Determine the [X, Y] coordinate at the center of the cell enclosing the given text.  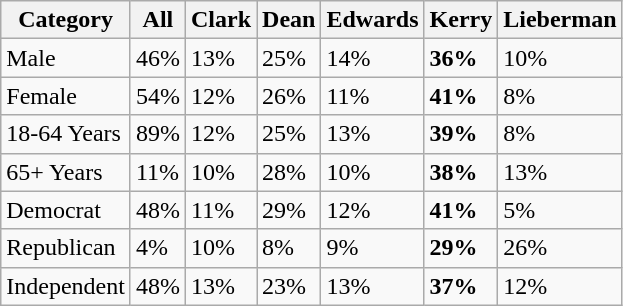
Democrat [66, 210]
23% [289, 286]
65+ Years [66, 172]
Clark [220, 20]
4% [158, 248]
Republican [66, 248]
Kerry [461, 20]
36% [461, 58]
5% [560, 210]
38% [461, 172]
Category [66, 20]
54% [158, 96]
46% [158, 58]
Lieberman [560, 20]
28% [289, 172]
Independent [66, 286]
14% [372, 58]
9% [372, 248]
37% [461, 286]
All [158, 20]
Male [66, 58]
Female [66, 96]
Edwards [372, 20]
18-64 Years [66, 134]
39% [461, 134]
Dean [289, 20]
89% [158, 134]
